Pinpoint the cell where the given text exists, returning its [X, Y] midpoint coordinate. 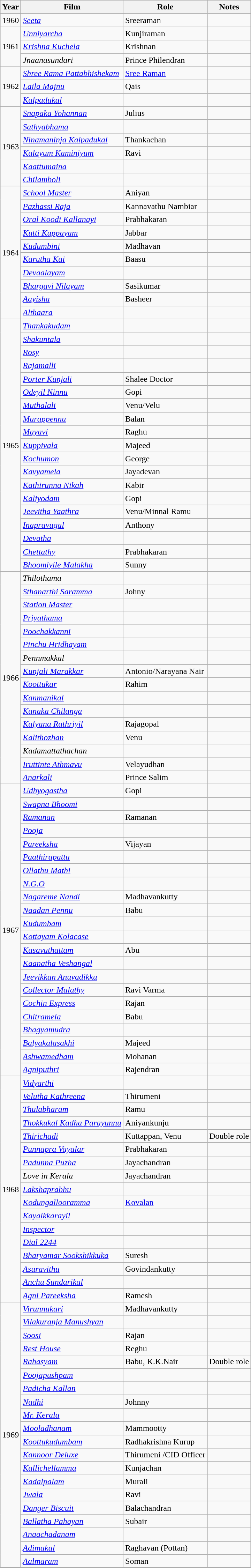
Pinchu Hridhayam [72, 645]
Jayadevan [165, 472]
Krishna Kuchela [72, 47]
Kunjali Marakkar [72, 671]
Snapaka Yohannan [72, 113]
Ollathu Mathi [72, 870]
Krishnan [165, 47]
Suresh [165, 1256]
1962 [10, 87]
Agni Pareeksha [72, 1295]
Vijayan [165, 844]
Ashwamedham [72, 1056]
Ravi Varma [165, 990]
Kayalkkarayil [72, 1216]
Kottayam Kolacase [72, 937]
Venu [165, 737]
Kunjachan [165, 1468]
1967 [10, 930]
Pazhassi Raja [72, 206]
Kalpadukal [72, 100]
Muthalali [72, 406]
Madhavan [165, 246]
Kalayum Kaminiyum [72, 153]
Rahim [165, 684]
Pareeksha [72, 844]
Thirumeni /CID Officer [165, 1455]
1968 [10, 1189]
1960 [10, 20]
Thirumeni [165, 1096]
Aniyan [165, 193]
Bharyamar Sookshikkuka [72, 1256]
Kuttappan, Venu [165, 1136]
Kannavathu Nambiar [165, 206]
Cochin Express [72, 1003]
Rest House [72, 1348]
1963 [10, 146]
Koottukar [72, 684]
Balachandran [165, 1508]
Sathyabhama [72, 126]
Kadalpalam [72, 1481]
Dial 2244 [72, 1242]
Chettathy [72, 551]
Kuppivala [72, 445]
Virunnukari [72, 1309]
Murali [165, 1481]
Sunny [165, 565]
Sreeraman [165, 20]
Punnapra Vayalar [72, 1149]
Kanaka Chilanga [72, 711]
Jeevikkan Anuvadikku [72, 976]
Prince Philendran [165, 60]
Kudumbam [72, 923]
Devaalayam [72, 273]
Shakuntala [72, 339]
Anarkali [72, 777]
Reghu [165, 1348]
Kutti Kuppayam [72, 233]
Chitramela [72, 1017]
Koottukudumbam [72, 1442]
Iruttinte Athmavu [72, 764]
Ballatha Pahayan [72, 1521]
Sree Raman [165, 73]
Oral Koodi Kallanayi [72, 220]
Swapna Bhoomi [72, 804]
Lakshaprabhu [72, 1189]
Abu [165, 950]
Nagareme Nandi [72, 897]
Udhyogastha [72, 790]
1966 [10, 678]
Bhagyamudra [72, 1030]
Thilothama [72, 578]
Venu/Velu [165, 406]
1965 [10, 445]
Qais [165, 87]
Mohanan [165, 1056]
Inapravugal [72, 525]
N.G.O [72, 884]
Velayudhan [165, 764]
Year [10, 7]
Kalyana Rathriyil [72, 724]
Ramu [165, 1109]
Thankachan [165, 140]
Rahasyam [72, 1362]
Kasavuthattam [72, 950]
Kathirunna Nikah [72, 485]
George [165, 459]
Anchu Sundarikal [72, 1282]
Laila Majnu [72, 87]
Rajamalli [72, 365]
Pennmakkal [72, 658]
Inspector [72, 1229]
Raghu [165, 432]
Love in Kerala [72, 1176]
Chilamboli [72, 180]
Kochumon [72, 459]
Johnny [165, 1402]
Film [72, 7]
Seeta [72, 20]
Thulabharam [72, 1109]
Vidyarthi [72, 1083]
Radhakrishna Kurup [165, 1442]
Kodungallooramma [72, 1202]
Balyakalasakhi [72, 1043]
Kanmanikal [72, 698]
Soosi [72, 1335]
Prince Salim [165, 777]
Baasu [165, 259]
Althaara [72, 312]
1964 [10, 253]
Priyathama [72, 618]
Karutha Kai [72, 259]
Sasikumar [165, 286]
Naadan Pennu [72, 910]
Devatha [72, 538]
School Master [72, 193]
Mooladhanam [72, 1428]
Kavyamela [72, 472]
Antonio/Narayana Nair [165, 671]
Bhargavi Nilayam [72, 286]
Collector Malathy [72, 990]
Aalmaram [72, 1561]
Kudumbini [72, 246]
Kaliyodam [72, 498]
Jnaanasundari [72, 60]
Danger Biscuit [72, 1508]
Porter Kunjali [72, 379]
Aniyankunju [165, 1123]
Mayavi [72, 432]
Padicha Kallan [72, 1388]
Agniputhri [72, 1070]
Ninamaninja Kalpadukal [72, 140]
Shalee Doctor [165, 379]
Jwala [72, 1495]
Kaattumaina [72, 166]
Jabbar [165, 233]
Rosy [72, 352]
Subair [165, 1521]
1961 [10, 47]
Padunna Puzha [72, 1162]
Pooja [72, 831]
Mr. Kerala [72, 1415]
Shree Rama Pattabhishekam [72, 73]
Kaanatha Veshangal [72, 963]
Mammootty [165, 1428]
Notes [229, 7]
Kallichellamma [72, 1468]
Babu, K.K.Nair [165, 1362]
Johny [165, 592]
Thirichadi [72, 1136]
Jeevitha Yaathra [72, 512]
Poojapushpam [72, 1375]
Sthanarthi Saramma [72, 592]
Thokkukal Kadha Parayunnu [72, 1123]
1969 [10, 1435]
Aayisha [72, 299]
Raghavan (Pottan) [165, 1548]
Anaachadanam [72, 1534]
Poochakkanni [72, 631]
Rajendran [165, 1070]
Kabir [165, 485]
Balan [165, 419]
Julius [165, 113]
Kunjiraman [165, 34]
Thankakudam [72, 326]
Basheer [165, 299]
Adimakal [72, 1548]
Unniyarcha [72, 34]
Kadamattathachan [72, 751]
Soman [165, 1561]
Murappennu [72, 419]
Odeyil Ninnu [72, 392]
Anthony [165, 525]
Bhoomiyile Malakha [72, 565]
Kalithozhan [72, 737]
Asuravithu [72, 1269]
Kannoor Deluxe [72, 1455]
Paathirapattu [72, 857]
Govindankutty [165, 1269]
Station Master [72, 605]
Vilakuranja Manushyan [72, 1322]
Role [165, 7]
Venu/Minnal Ramu [165, 512]
Kovalan [165, 1202]
Ramesh [165, 1295]
Rajagopal [165, 724]
Velutha Kathreena [72, 1096]
Nadhi [72, 1402]
